Determine the [X, Y] coordinate at the center of the cell enclosing the given text.  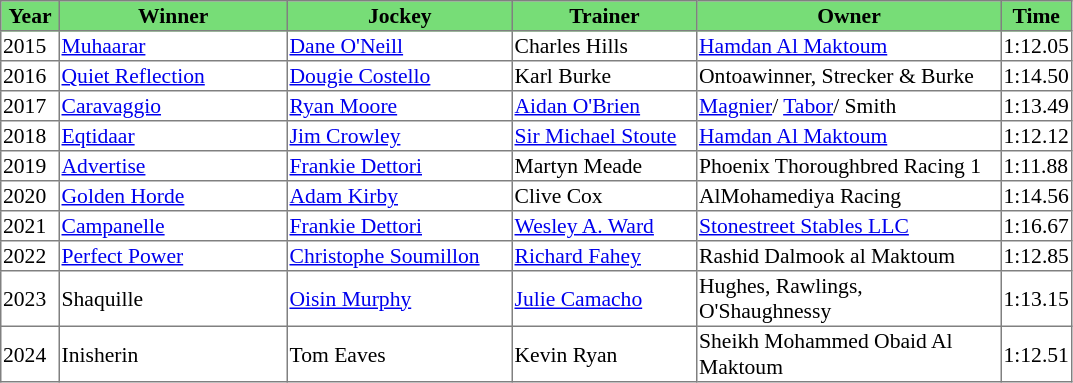
Dougie Costello [400, 76]
Advertise [173, 166]
1:13.15 [1036, 299]
Phoenix Thoroughbred Racing 1 [849, 166]
Sheikh Mohammed Obaid Al Maktoum [849, 354]
Stonestreet Stables LLC [849, 226]
Eqtidaar [173, 136]
1:12.05 [1036, 46]
2015 [30, 46]
2024 [30, 354]
2020 [30, 196]
Ontoawinner, Strecker & Burke [849, 76]
Inisherin [173, 354]
2022 [30, 256]
Christophe Soumillon [400, 256]
Campanelle [173, 226]
Hughes, Rawlings, O'Shaughnessy [849, 299]
2017 [30, 106]
Jim Crowley [400, 136]
1:11.88 [1036, 166]
Time [1036, 16]
Caravaggio [173, 106]
Year [30, 16]
Ryan Moore [400, 106]
Shaquille [173, 299]
1:12.51 [1036, 354]
Martyn Meade [604, 166]
Perfect Power [173, 256]
Sir Michael Stoute [604, 136]
Dane O'Neill [400, 46]
Golden Horde [173, 196]
Quiet Reflection [173, 76]
Trainer [604, 16]
Owner [849, 16]
1:16.67 [1036, 226]
Winner [173, 16]
Jockey [400, 16]
Wesley A. Ward [604, 226]
Karl Burke [604, 76]
Adam Kirby [400, 196]
1:12.12 [1036, 136]
1:12.85 [1036, 256]
Magnier/ Tabor/ Smith [849, 106]
2018 [30, 136]
Julie Camacho [604, 299]
Rashid Dalmook al Maktoum [849, 256]
1:13.49 [1036, 106]
Kevin Ryan [604, 354]
2016 [30, 76]
Tom Eaves [400, 354]
2023 [30, 299]
2019 [30, 166]
Aidan O'Brien [604, 106]
Charles Hills [604, 46]
1:14.50 [1036, 76]
Clive Cox [604, 196]
1:14.56 [1036, 196]
Oisin Murphy [400, 299]
AlMohamediya Racing [849, 196]
Richard Fahey [604, 256]
Muhaarar [173, 46]
2021 [30, 226]
